Provide the [X, Y] coordinate of the cell's center where the given text is located.  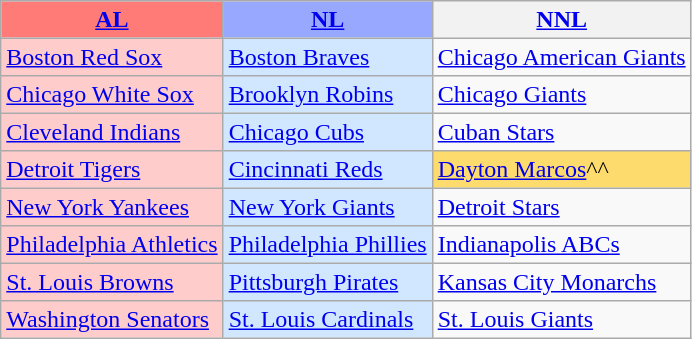
Cleveland Indians [112, 132]
Brooklyn Robins [328, 94]
Kansas City Monarchs [562, 282]
Chicago White Sox [112, 94]
New York Yankees [112, 206]
St. Louis Giants [562, 318]
Pittsburgh Pirates [328, 282]
Washington Senators [112, 318]
Cuban Stars [562, 132]
NL [328, 20]
Detroit Stars [562, 206]
Philadelphia Athletics [112, 244]
St. Louis Browns [112, 282]
Boston Braves [328, 56]
NNL [562, 20]
Indianapolis ABCs [562, 244]
Philadelphia Phillies [328, 244]
Chicago American Giants [562, 56]
Chicago Cubs [328, 132]
Chicago Giants [562, 94]
Detroit Tigers [112, 170]
Dayton Marcos^^ [562, 170]
Cincinnati Reds [328, 170]
AL [112, 20]
New York Giants [328, 206]
Boston Red Sox [112, 56]
St. Louis Cardinals [328, 318]
